For the text-containing cell, return its midpoint in (X, Y) coordinate format. 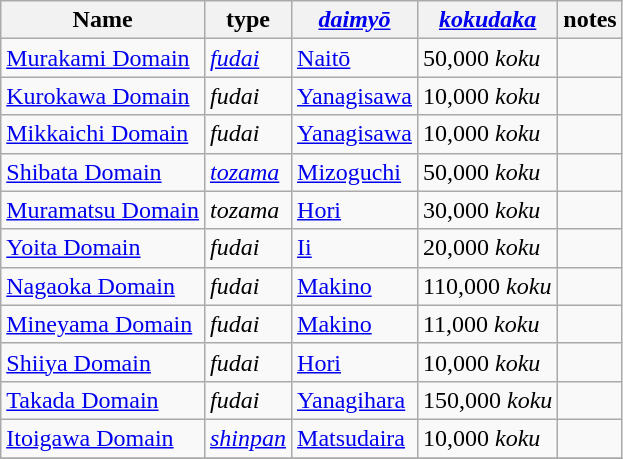
Yoita Domain (103, 248)
kokudaka (487, 20)
Matsudaira (355, 438)
Murakami Domain (103, 58)
20,000 koku (487, 248)
Kurokawa Domain (103, 96)
Shibata Domain (103, 172)
30,000 koku (487, 210)
shinpan (248, 438)
Name (103, 20)
Yanagihara (355, 400)
Takada Domain (103, 400)
Mizoguchi (355, 172)
Naitō (355, 58)
Mineyama Domain (103, 324)
11,000 koku (487, 324)
notes (590, 20)
Ii (355, 248)
Itoigawa Domain (103, 438)
Shiiya Domain (103, 362)
Mikkaichi Domain (103, 134)
150,000 koku (487, 400)
type (248, 20)
Nagaoka Domain (103, 286)
daimyō (355, 20)
110,000 koku (487, 286)
Muramatsu Domain (103, 210)
